From the cell containing the given text, extract its center point as [X, Y] coordinate. 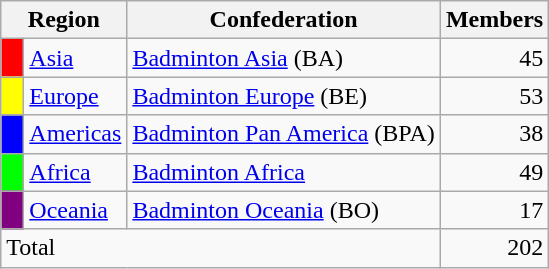
202 [494, 248]
Badminton Africa [284, 172]
Confederation [284, 20]
Badminton Oceania (BO) [284, 210]
45 [494, 58]
53 [494, 96]
Total [221, 248]
Americas [76, 134]
Badminton Europe (BE) [284, 96]
Badminton Pan America (BPA) [284, 134]
Region [64, 20]
17 [494, 210]
Members [494, 20]
38 [494, 134]
Europe [76, 96]
Badminton Asia (BA) [284, 58]
Oceania [76, 210]
Africa [76, 172]
Asia [76, 58]
49 [494, 172]
